Extract the [X, Y] coordinate from the center of the cell holding the provided text.  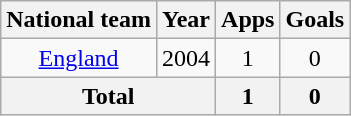
Goals [315, 20]
Total [108, 96]
2004 [186, 58]
England [79, 58]
Year [186, 20]
National team [79, 20]
Apps [248, 20]
